Return the (X, Y) coordinate for the center point of the cell that contains the specified text.  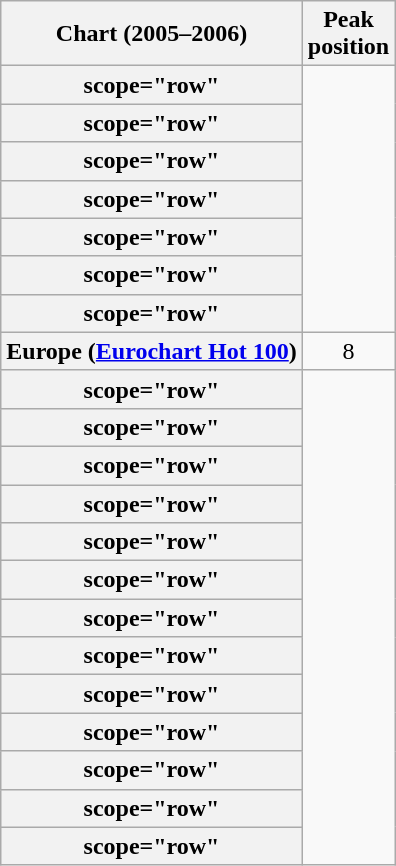
8 (348, 351)
Peakposition (348, 34)
Chart (2005–2006) (152, 34)
Europe (Eurochart Hot 100) (152, 351)
